Scan for the cell matching the given text and deliver its [x, y] coordinate at center. 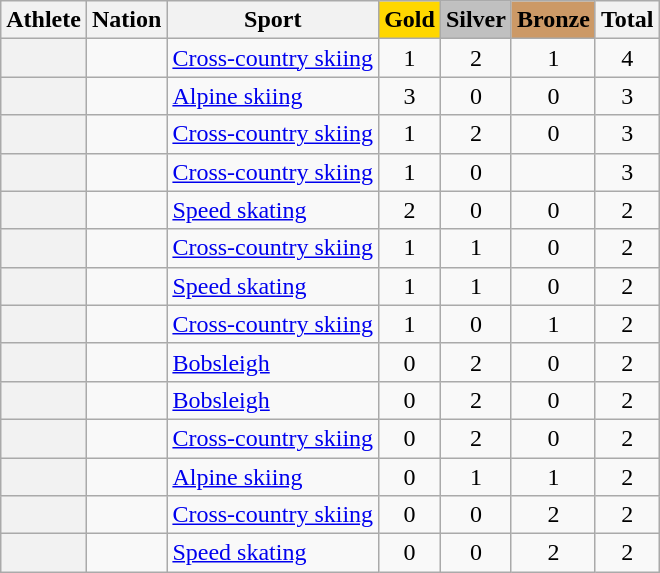
Sport [273, 20]
Athlete [44, 20]
Bronze [553, 20]
Nation [126, 20]
Gold [410, 20]
Silver [476, 20]
4 [627, 58]
Total [627, 20]
